Scan for the cell matching the given text and deliver its [x, y] coordinate at center. 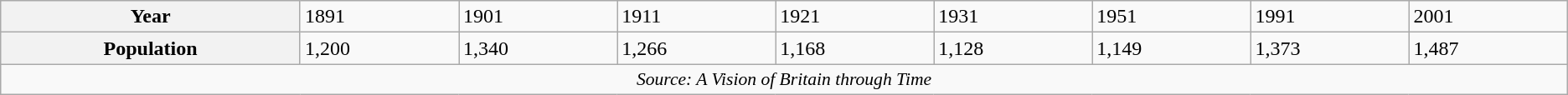
1911 [697, 17]
1,200 [379, 48]
Source: A Vision of Britain through Time [784, 79]
1,266 [697, 48]
1,149 [1171, 48]
1921 [854, 17]
1,168 [854, 48]
1,487 [1488, 48]
1,128 [1014, 48]
2001 [1488, 17]
1991 [1330, 17]
1891 [379, 17]
1951 [1171, 17]
Year [151, 17]
1,340 [538, 48]
Population [151, 48]
1901 [538, 17]
1931 [1014, 17]
1,373 [1330, 48]
